Find where the given text appears and provide that cell's center as (X, Y) coordinate. 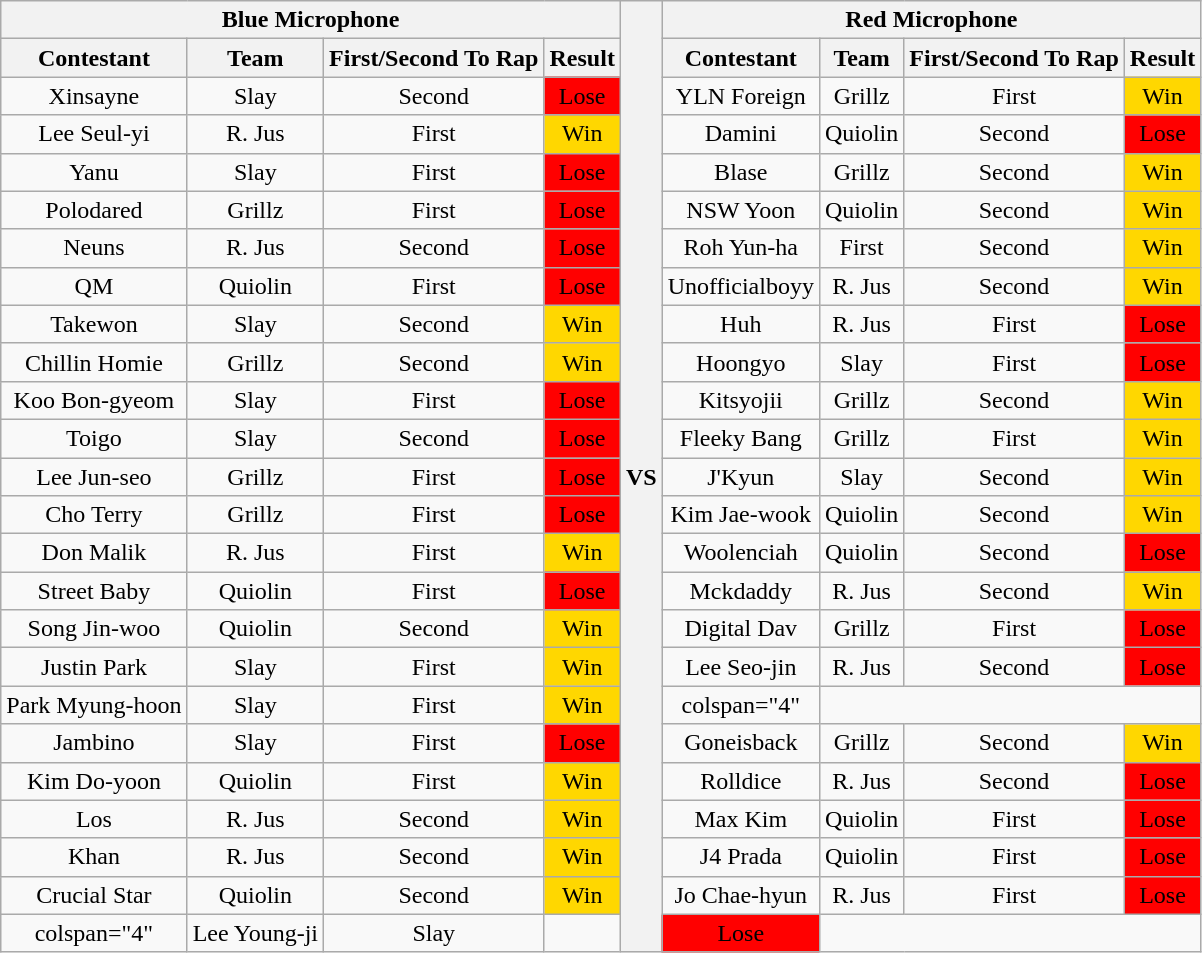
Digital Dav (740, 629)
Lee Seul-yi (94, 134)
Chillin Homie (94, 362)
NSW Yoon (740, 210)
Blase (740, 172)
Crucial Star (94, 895)
Xinsayne (94, 96)
Huh (740, 324)
Yanu (94, 172)
Justin Park (94, 667)
Goneisback (740, 743)
Hoongyo (740, 362)
Lee Jun-seo (94, 477)
VS (641, 477)
Red Microphone (932, 20)
Blue Microphone (311, 20)
Rolldice (740, 781)
Park Myung-hoon (94, 705)
Lee Seo-jin (740, 667)
Takewon (94, 324)
Lee Young-ji (255, 933)
Toigo (94, 438)
Khan (94, 857)
Kim Jae-wook (740, 515)
Max Kim (740, 819)
Roh Yun-ha (740, 248)
Kitsyojii (740, 400)
Fleeky Bang (740, 438)
Jambino (94, 743)
Don Malik (94, 553)
Koo Bon-gyeom (94, 400)
Unofficialboyy (740, 286)
Cho Terry (94, 515)
Polodared (94, 210)
Kim Do-yoon (94, 781)
Mckdaddy (740, 591)
Street Baby (94, 591)
J'Kyun (740, 477)
Neuns (94, 248)
Woolenciah (740, 553)
Song Jin-woo (94, 629)
Jo Chae-hyun (740, 895)
Damini (740, 134)
Los (94, 819)
YLN Foreign (740, 96)
QM (94, 286)
J4 Prada (740, 857)
